From the cell containing the given text, extract its center point as (X, Y) coordinate. 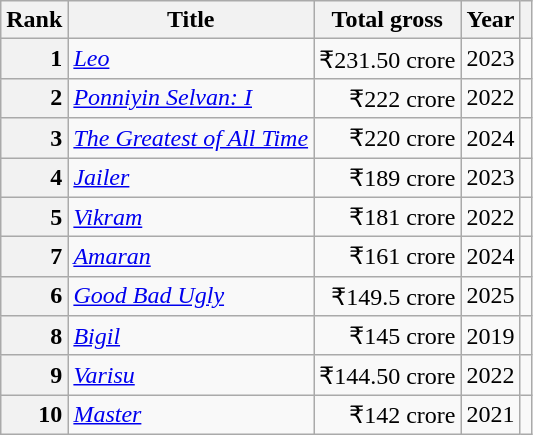
₹144.50 crore (388, 375)
₹149.5 crore (388, 296)
₹189 crore (388, 178)
2019 (490, 336)
5 (34, 217)
₹231.50 crore (388, 59)
2025 (490, 296)
Varisu (191, 375)
₹222 crore (388, 98)
₹161 crore (388, 257)
2 (34, 98)
Rank (34, 20)
₹142 crore (388, 415)
3 (34, 138)
Vikram (191, 217)
Ponniyin Selvan: I (191, 98)
₹181 crore (388, 217)
10 (34, 415)
Good Bad Ugly (191, 296)
Jailer (191, 178)
Title (191, 20)
₹145 crore (388, 336)
The Greatest of All Time (191, 138)
6 (34, 296)
1 (34, 59)
Year (490, 20)
2021 (490, 415)
Amaran (191, 257)
₹220 crore (388, 138)
Bigil (191, 336)
Leo (191, 59)
7 (34, 257)
8 (34, 336)
Master (191, 415)
Total gross (388, 20)
4 (34, 178)
9 (34, 375)
